Pinpoint the cell where the given text exists, returning its (X, Y) midpoint coordinate. 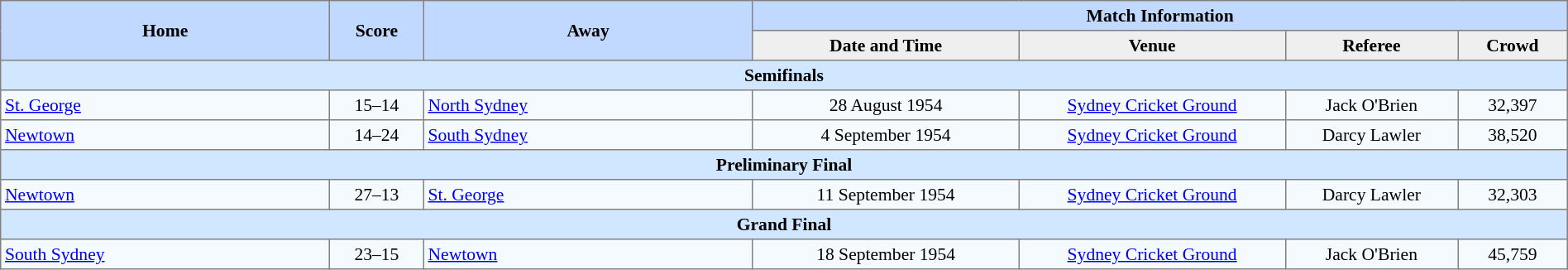
Semifinals (784, 75)
14–24 (377, 135)
45,759 (1513, 254)
Referee (1371, 46)
18 September 1954 (886, 254)
4 September 1954 (886, 135)
Home (165, 31)
North Sydney (588, 105)
27–13 (377, 195)
Score (377, 31)
Match Information (1159, 16)
38,520 (1513, 135)
28 August 1954 (886, 105)
32,303 (1513, 195)
Date and Time (886, 46)
Preliminary Final (784, 165)
Away (588, 31)
11 September 1954 (886, 195)
Venue (1152, 46)
Crowd (1513, 46)
15–14 (377, 105)
23–15 (377, 254)
Grand Final (784, 224)
32,397 (1513, 105)
